Locate the cell with the specified text and output its [X, Y] center coordinate. 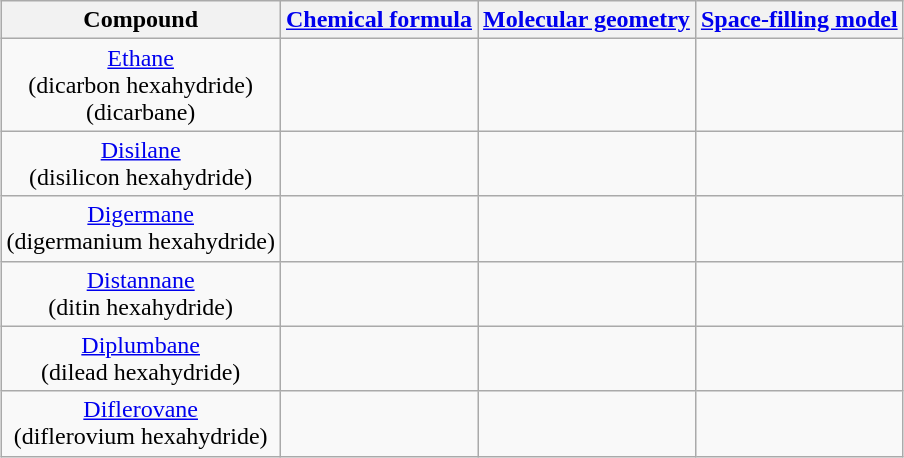
Molecular geometry [587, 20]
Distannane(ditin hexahydride) [141, 294]
Compound [141, 20]
Diflerovane(diflerovium hexahydride) [141, 424]
Chemical formula [378, 20]
Space-filling model [799, 20]
Ethane(dicarbon hexahydride)(dicarbane) [141, 85]
Disilane(disilicon hexahydride) [141, 164]
Digermane(digermanium hexahydride) [141, 228]
Diplumbane(dilead hexahydride) [141, 358]
